Detect which cell encompasses the target text, then output its [X, Y] center coordinate. 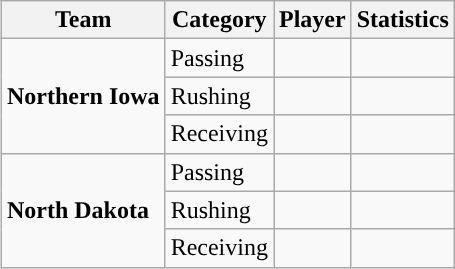
Player [313, 20]
Statistics [402, 20]
Team [83, 20]
Category [219, 20]
North Dakota [83, 210]
Northern Iowa [83, 96]
